Capture the cell that displays the provided text and extract its [X, Y] central coordinate. 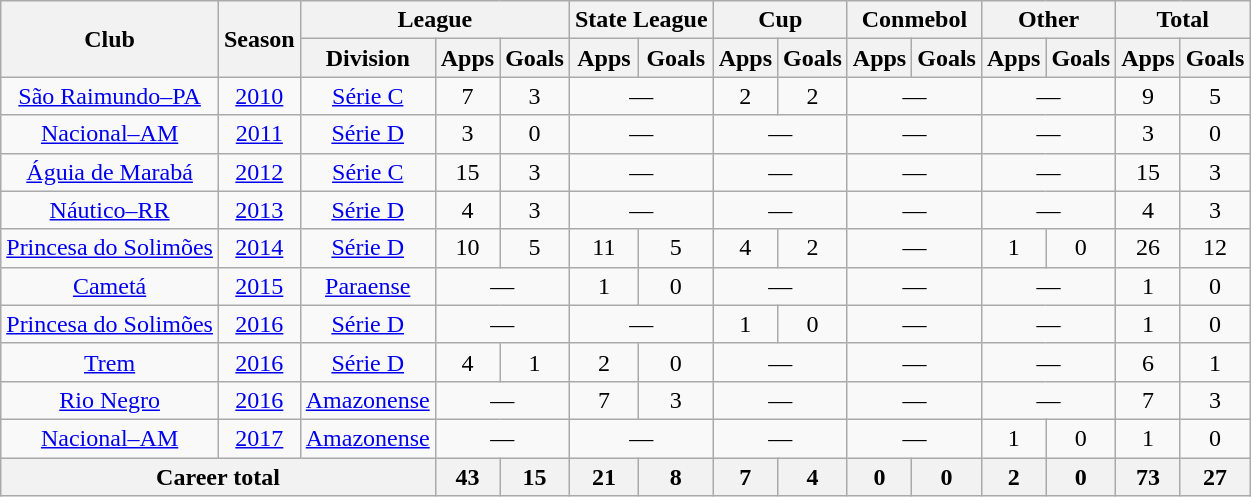
11 [604, 248]
2012 [259, 172]
Náutico–RR [110, 210]
São Raimundo–PA [110, 96]
Cametá [110, 286]
Season [259, 39]
21 [604, 477]
2014 [259, 248]
Cup [780, 20]
8 [676, 477]
2017 [259, 438]
Division [368, 58]
Conmebol [914, 20]
2015 [259, 286]
Club [110, 39]
73 [1148, 477]
43 [467, 477]
6 [1148, 362]
Paraense [368, 286]
Career total [218, 477]
Other [1048, 20]
12 [1215, 248]
2011 [259, 134]
2013 [259, 210]
9 [1148, 96]
Trem [110, 362]
26 [1148, 248]
League [434, 20]
10 [467, 248]
2010 [259, 96]
Águia de Marabá [110, 172]
Total [1183, 20]
State League [641, 20]
Rio Negro [110, 400]
27 [1215, 477]
